Pinpoint the cell where the given text exists, returning its [x, y] midpoint coordinate. 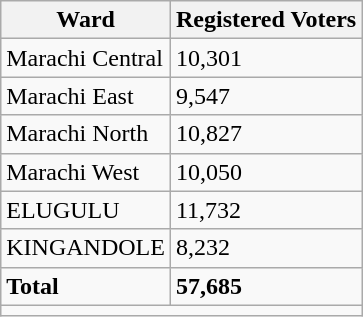
Marachi West [86, 172]
Registered Voters [266, 20]
8,232 [266, 248]
ELUGULU [86, 210]
10,301 [266, 58]
Total [86, 286]
Marachi North [86, 134]
11,732 [266, 210]
10,050 [266, 172]
Marachi East [86, 96]
9,547 [266, 96]
57,685 [266, 286]
Marachi Central [86, 58]
10,827 [266, 134]
Ward [86, 20]
KINGANDOLE [86, 248]
